Capture the cell that displays the provided text and extract its (X, Y) central coordinate. 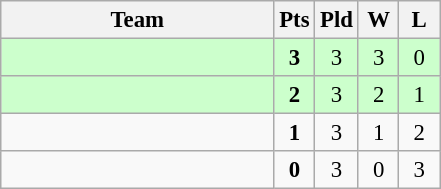
Team (138, 20)
Pld (337, 20)
Pts (294, 20)
L (420, 20)
W (378, 20)
